Search for the cell housing the specified text and yield its [x, y] center coordinate. 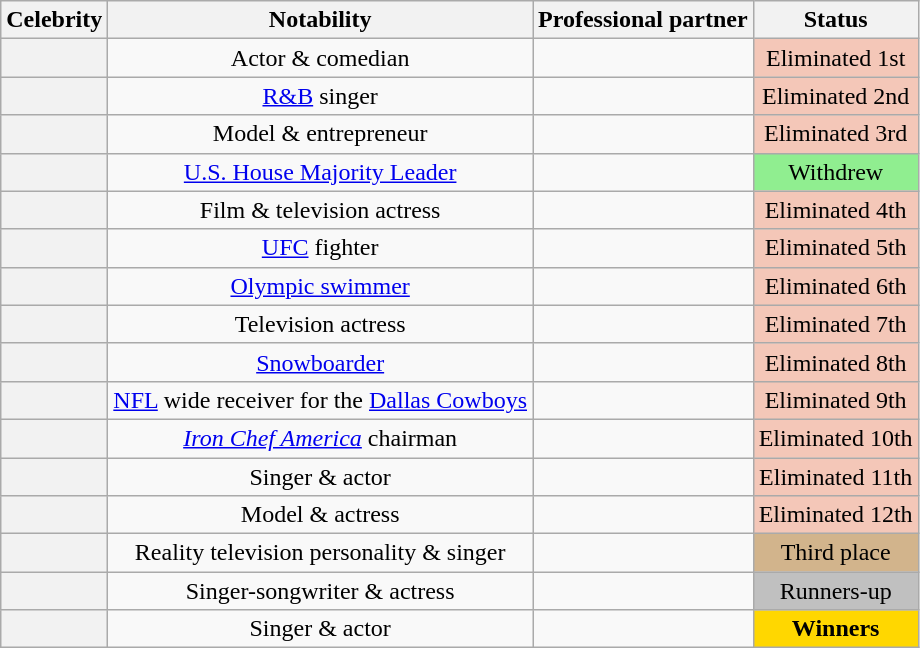
UFC fighter [320, 248]
Withdrew [836, 172]
Eliminated 12th [836, 515]
Model & actress [320, 515]
U.S. House Majority Leader [320, 172]
Eliminated 9th [836, 400]
Winners [836, 629]
Eliminated 4th [836, 210]
R&B singer [320, 96]
Eliminated 1st [836, 58]
Status [836, 20]
Eliminated 7th [836, 324]
Television actress [320, 324]
Eliminated 10th [836, 438]
Eliminated 8th [836, 362]
Third place [836, 553]
Singer-songwriter & actress [320, 591]
Professional partner [644, 20]
Film & television actress [320, 210]
Iron Chef America chairman [320, 438]
Actor & comedian [320, 58]
Eliminated 5th [836, 248]
Snowboarder [320, 362]
Notability [320, 20]
Eliminated 6th [836, 286]
Model & entrepreneur [320, 134]
Olympic swimmer [320, 286]
Eliminated 3rd [836, 134]
Reality television personality & singer [320, 553]
Celebrity [54, 20]
Eliminated 11th [836, 477]
Eliminated 2nd [836, 96]
Runners-up [836, 591]
NFL wide receiver for the Dallas Cowboys [320, 400]
